Pinpoint the cell where the given text exists, returning its (X, Y) midpoint coordinate. 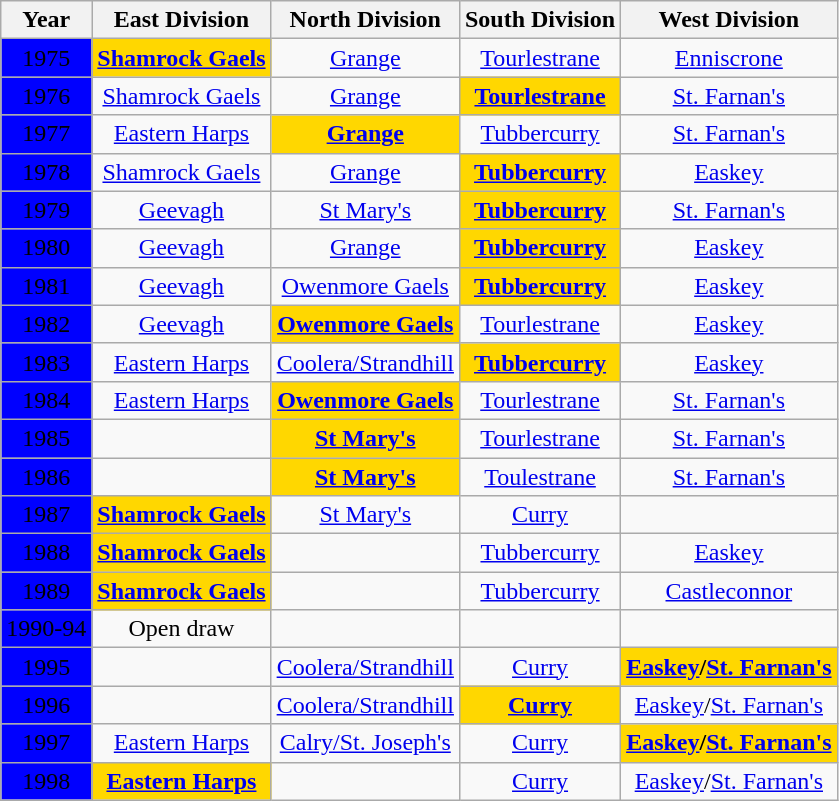
1987 (46, 515)
Calry/St. Joseph's (365, 743)
1977 (46, 134)
1995 (46, 667)
West Division (729, 20)
1975 (46, 58)
North Division (365, 20)
1985 (46, 438)
1976 (46, 96)
1979 (46, 210)
Open draw (182, 629)
Castleconnor (729, 591)
Toulestrane (540, 477)
1978 (46, 172)
1986 (46, 477)
1988 (46, 553)
1997 (46, 743)
South Division (540, 20)
Enniscrone (729, 58)
1990-94 (46, 629)
1982 (46, 324)
1996 (46, 705)
1981 (46, 286)
1983 (46, 362)
1989 (46, 591)
1980 (46, 248)
1984 (46, 400)
East Division (182, 20)
1998 (46, 781)
Year (46, 20)
